Identify which cell holds the provided text, then report its (x, y) central coordinate. 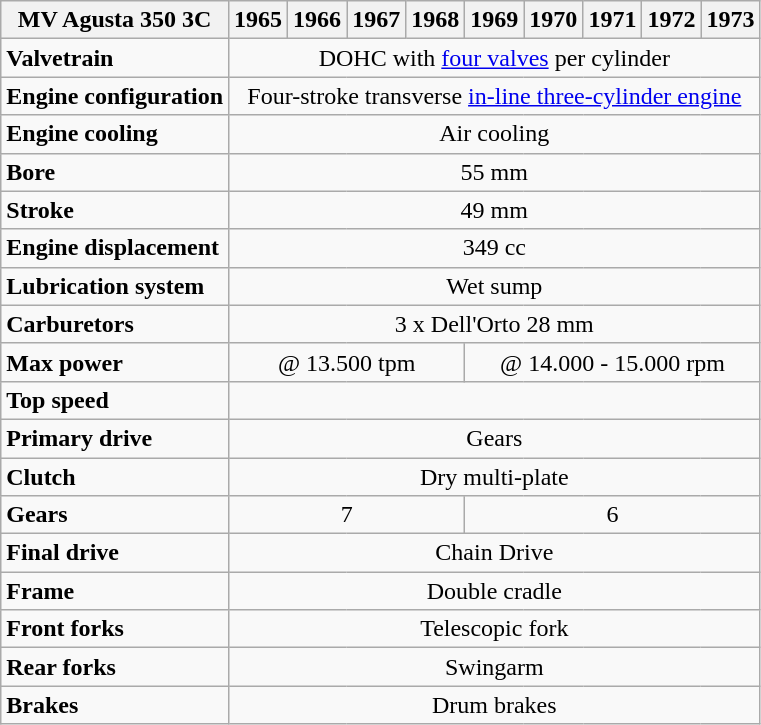
1967 (376, 20)
Wet sump (495, 286)
Final drive (115, 553)
Primary drive (115, 438)
1970 (554, 20)
Double cradle (495, 591)
6 (612, 515)
Valvetrain (115, 58)
Chain Drive (495, 553)
Brakes (115, 705)
Telescopic fork (495, 629)
DOHC with four valves per cylinder (495, 58)
Max power (115, 362)
Drum brakes (495, 705)
Frame (115, 591)
49 mm (495, 210)
Clutch (115, 477)
1969 (494, 20)
349 cc (495, 248)
@ 13.500 tpm (347, 362)
1966 (318, 20)
Four-stroke transverse in-line three-cylinder engine (495, 96)
Air cooling (495, 134)
55 mm (495, 172)
Carburetors (115, 324)
Bore (115, 172)
7 (347, 515)
Front forks (115, 629)
1968 (436, 20)
3 x Dell'Orto 28 mm (495, 324)
1972 (672, 20)
1973 (730, 20)
Engine cooling (115, 134)
@ 14.000 - 15.000 rpm (612, 362)
Stroke (115, 210)
Top speed (115, 400)
Swingarm (495, 667)
Engine displacement (115, 248)
1971 (612, 20)
Rear forks (115, 667)
Engine configuration (115, 96)
1965 (258, 20)
Lubrication system (115, 286)
MV Agusta 350 3C (115, 20)
Dry multi-plate (495, 477)
